Search for the cell housing the specified text and yield its [X, Y] center coordinate. 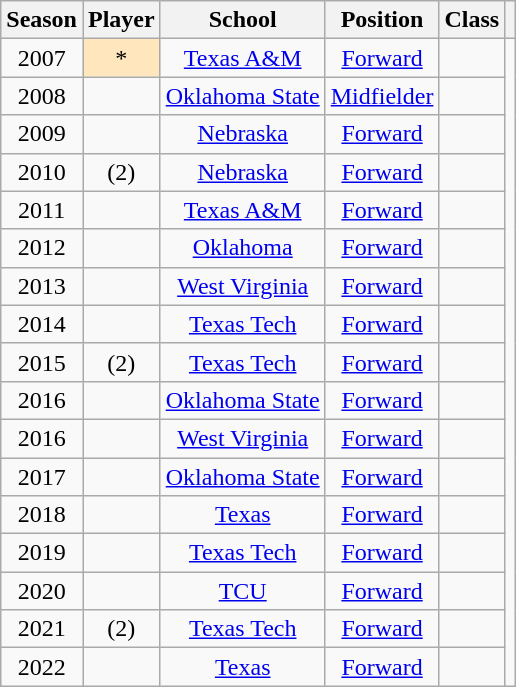
2018 [42, 515]
Class [472, 20]
Season [42, 20]
Oklahoma [242, 248]
Midfielder [382, 96]
2021 [42, 629]
2009 [42, 134]
2019 [42, 553]
TCU [242, 591]
Player [121, 20]
2022 [42, 667]
2008 [42, 96]
2017 [42, 477]
2010 [42, 172]
2011 [42, 210]
2012 [42, 248]
* [121, 58]
2015 [42, 362]
Position [382, 20]
2014 [42, 324]
2007 [42, 58]
School [242, 20]
2020 [42, 591]
2013 [42, 286]
